Scan for the cell matching the given text and deliver its (X, Y) coordinate at center. 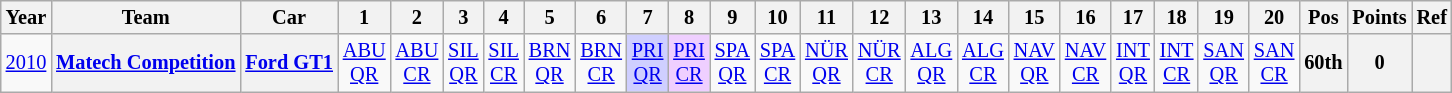
11 (826, 17)
Matech Competition (146, 63)
SILCR (503, 63)
16 (1086, 17)
19 (1223, 17)
20 (1274, 17)
60th (1323, 63)
Year (26, 17)
14 (983, 17)
18 (1177, 17)
2010 (26, 63)
2 (418, 17)
BRNCR (601, 63)
Pos (1323, 17)
13 (932, 17)
12 (880, 17)
10 (778, 17)
Ref (1432, 17)
ABUCR (418, 63)
INTCR (1177, 63)
6 (601, 17)
4 (503, 17)
SANCR (1274, 63)
SPACR (778, 63)
15 (1034, 17)
NAVQR (1034, 63)
ABUQR (364, 63)
NÜRCR (880, 63)
ALGCR (983, 63)
INTQR (1133, 63)
ALGQR (932, 63)
9 (732, 17)
17 (1133, 17)
PRIQR (648, 63)
3 (463, 17)
8 (688, 17)
5 (550, 17)
0 (1380, 63)
1 (364, 17)
SPAQR (732, 63)
BRNQR (550, 63)
NAVCR (1086, 63)
SANQR (1223, 63)
Ford GT1 (288, 63)
NÜRQR (826, 63)
Car (288, 17)
Points (1380, 17)
PRICR (688, 63)
7 (648, 17)
Team (146, 17)
SILQR (463, 63)
